Provide the [X, Y] coordinate of the cell's center where the given text is located.  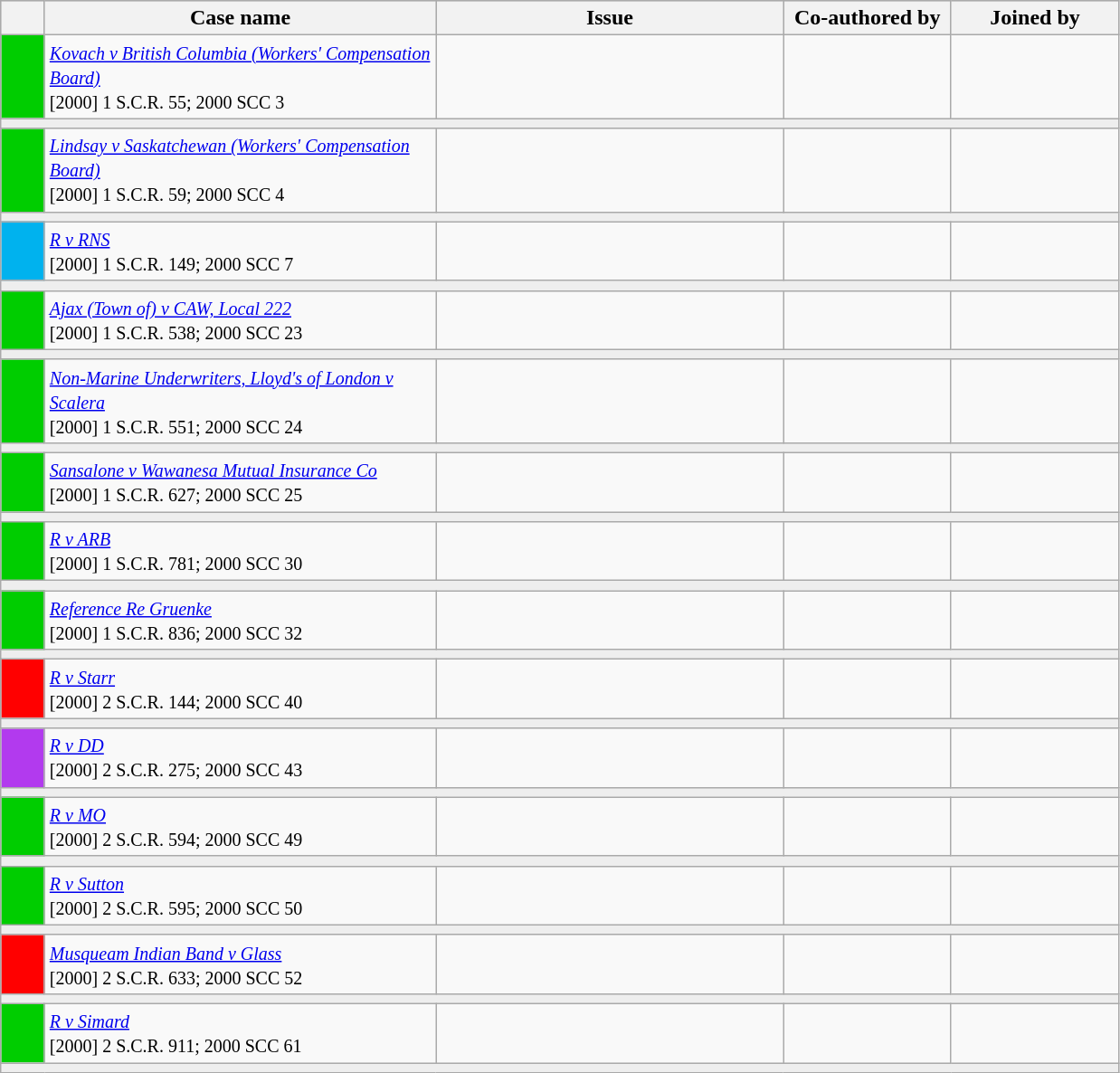
R v DD [2000] 2 S.C.R. 275; 2000 SCC 43 [241, 758]
Musqueam Indian Band v Glass [2000] 2 S.C.R. 633; 2000 SCC 52 [241, 964]
Joined by [1035, 18]
Ajax (Town of) v CAW, Local 222 [2000] 1 S.C.R. 538; 2000 SCC 23 [241, 320]
Issue [610, 18]
Lindsay v Saskatchewan (Workers' Compensation Board) [2000] 1 S.C.R. 59; 2000 SCC 4 [241, 170]
R v Starr [2000] 2 S.C.R. 144; 2000 SCC 40 [241, 689]
Non-Marine Underwriters, Lloyd's of London v Scalera [2000] 1 S.C.R. 551; 2000 SCC 24 [241, 401]
Reference Re Gruenke [2000] 1 S.C.R. 836; 2000 SCC 32 [241, 621]
Case name [241, 18]
Co-authored by [867, 18]
Kovach v British Columbia (Workers' Compensation Board) [2000] 1 S.C.R. 55; 2000 SCC 3 [241, 77]
R v Sutton [2000] 2 S.C.R. 595; 2000 SCC 50 [241, 896]
R v RNS [2000] 1 S.C.R. 149; 2000 SCC 7 [241, 252]
R v ARB [2000] 1 S.C.R. 781; 2000 SCC 30 [241, 552]
Sansalone v Wawanesa Mutual Insurance Co [2000] 1 S.C.R. 627; 2000 SCC 25 [241, 481]
R v Simard [2000] 2 S.C.R. 911; 2000 SCC 61 [241, 1033]
R v MO [2000] 2 S.C.R. 594; 2000 SCC 49 [241, 827]
